Extract the (X, Y) coordinate from the center of the cell holding the provided text.  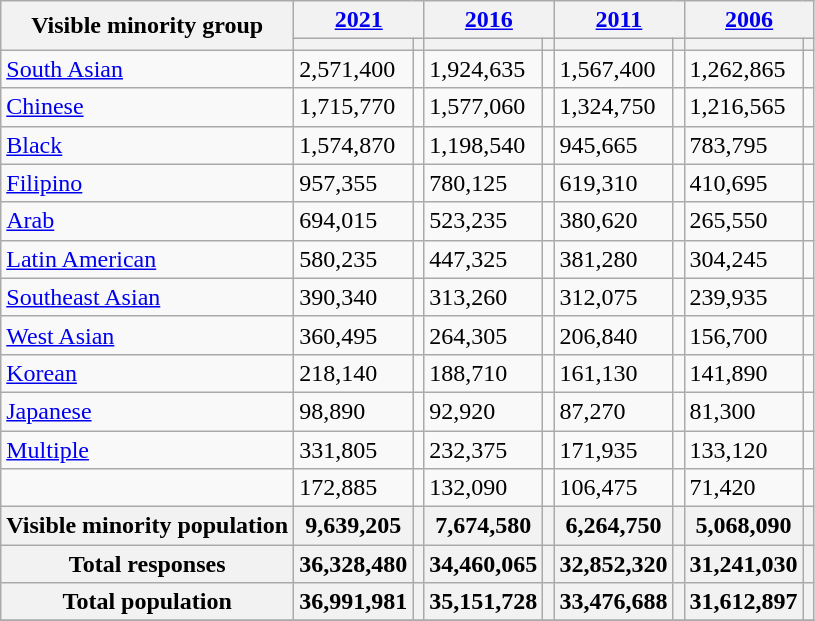
945,665 (614, 145)
218,140 (354, 373)
239,935 (744, 297)
232,375 (484, 449)
304,245 (744, 259)
36,991,981 (354, 602)
1,324,750 (614, 107)
264,305 (484, 335)
132,090 (484, 488)
360,495 (354, 335)
6,264,750 (614, 526)
31,612,897 (744, 602)
206,840 (614, 335)
106,475 (614, 488)
381,280 (614, 259)
South Asian (148, 69)
265,550 (744, 221)
Total responses (148, 564)
523,235 (484, 221)
694,015 (354, 221)
36,328,480 (354, 564)
98,890 (354, 411)
410,695 (744, 183)
1,715,770 (354, 107)
Total population (148, 602)
Chinese (148, 107)
2006 (749, 20)
390,340 (354, 297)
957,355 (354, 183)
172,885 (354, 488)
313,260 (484, 297)
9,639,205 (354, 526)
34,460,065 (484, 564)
Arab (148, 221)
Visible minority group (148, 26)
Southeast Asian (148, 297)
1,216,565 (744, 107)
92,920 (484, 411)
1,924,635 (484, 69)
780,125 (484, 183)
141,890 (744, 373)
Latin American (148, 259)
Visible minority population (148, 526)
Black (148, 145)
156,700 (744, 335)
81,300 (744, 411)
1,577,060 (484, 107)
161,130 (614, 373)
312,075 (614, 297)
71,420 (744, 488)
1,567,400 (614, 69)
171,935 (614, 449)
7,674,580 (484, 526)
1,262,865 (744, 69)
2011 (619, 20)
2021 (359, 20)
447,325 (484, 259)
Korean (148, 373)
5,068,090 (744, 526)
2016 (489, 20)
188,710 (484, 373)
35,151,728 (484, 602)
Filipino (148, 183)
331,805 (354, 449)
2,571,400 (354, 69)
31,241,030 (744, 564)
1,574,870 (354, 145)
580,235 (354, 259)
133,120 (744, 449)
1,198,540 (484, 145)
783,795 (744, 145)
380,620 (614, 221)
619,310 (614, 183)
33,476,688 (614, 602)
32,852,320 (614, 564)
Multiple (148, 449)
West Asian (148, 335)
87,270 (614, 411)
Japanese (148, 411)
